Output the [x, y] coordinate of the center of the cell containing the given text.  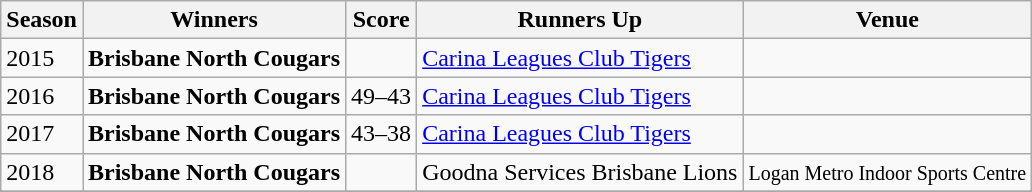
43–38 [382, 134]
Goodna Services Brisbane Lions [580, 172]
2016 [42, 96]
Season [42, 20]
2018 [42, 172]
Logan Metro Indoor Sports Centre [888, 172]
2015 [42, 58]
Score [382, 20]
49–43 [382, 96]
Runners Up [580, 20]
Venue [888, 20]
2017 [42, 134]
Winners [214, 20]
